Provide the [X, Y] coordinate of the cell's center where the given text is located.  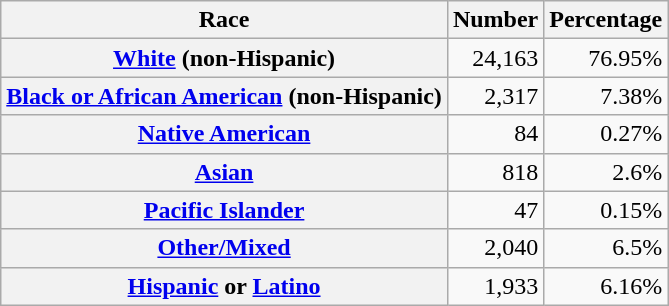
Race [224, 20]
7.38% [606, 96]
76.95% [606, 58]
47 [495, 210]
Native American [224, 134]
Percentage [606, 20]
6.5% [606, 248]
0.15% [606, 210]
84 [495, 134]
6.16% [606, 286]
White (non-Hispanic) [224, 58]
Number [495, 20]
Hispanic or Latino [224, 286]
2.6% [606, 172]
0.27% [606, 134]
24,163 [495, 58]
Other/Mixed [224, 248]
1,933 [495, 286]
Pacific Islander [224, 210]
2,317 [495, 96]
Asian [224, 172]
2,040 [495, 248]
Black or African American (non-Hispanic) [224, 96]
818 [495, 172]
